Capture the cell that displays the provided text and extract its [X, Y] central coordinate. 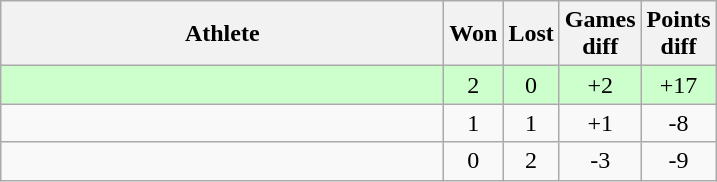
Won [474, 34]
+1 [600, 123]
Athlete [222, 34]
+2 [600, 85]
-8 [678, 123]
Pointsdiff [678, 34]
Lost [531, 34]
Gamesdiff [600, 34]
-3 [600, 161]
+17 [678, 85]
-9 [678, 161]
